Find where the given text appears and provide that cell's center as [x, y] coordinate. 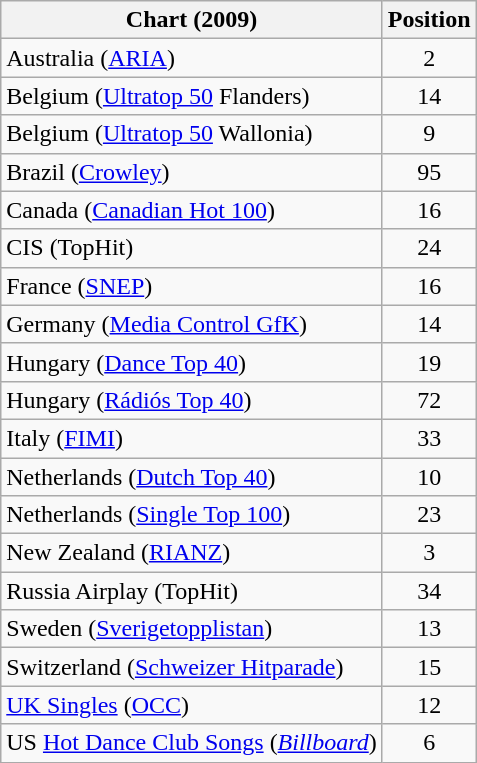
72 [429, 400]
Chart (2009) [192, 20]
95 [429, 172]
Brazil (Crowley) [192, 172]
24 [429, 248]
Hungary (Rádiós Top 40) [192, 400]
UK Singles (OCC) [192, 705]
Italy (FIMI) [192, 438]
12 [429, 705]
Belgium (Ultratop 50 Wallonia) [192, 134]
Switzerland (Schweizer Hitparade) [192, 667]
Position [429, 20]
33 [429, 438]
Sweden (Sverigetopplistan) [192, 629]
15 [429, 667]
CIS (TopHit) [192, 248]
Netherlands (Dutch Top 40) [192, 477]
Hungary (Dance Top 40) [192, 362]
34 [429, 591]
Belgium (Ultratop 50 Flanders) [192, 96]
10 [429, 477]
23 [429, 515]
Netherlands (Single Top 100) [192, 515]
New Zealand (RIANZ) [192, 553]
Canada (Canadian Hot 100) [192, 210]
13 [429, 629]
3 [429, 553]
Germany (Media Control GfK) [192, 324]
Russia Airplay (TopHit) [192, 591]
France (SNEP) [192, 286]
9 [429, 134]
Australia (ARIA) [192, 58]
19 [429, 362]
US Hot Dance Club Songs (Billboard) [192, 743]
6 [429, 743]
2 [429, 58]
